Return (X, Y) of the center of cell containing provided text 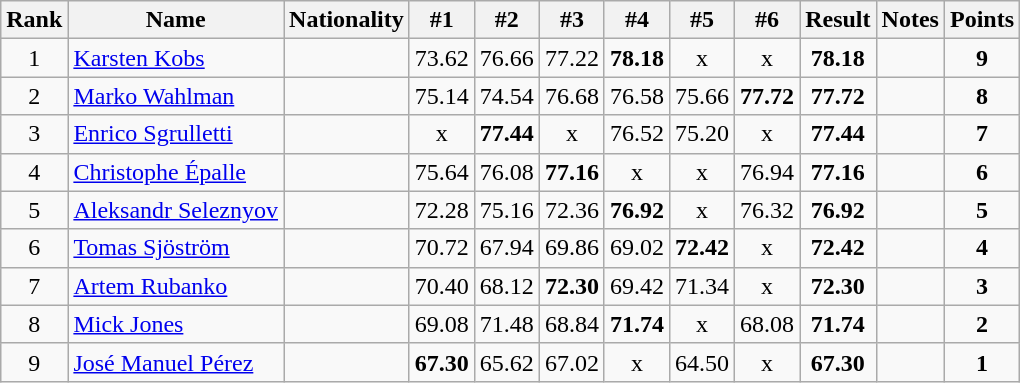
73.62 (442, 58)
65.62 (506, 362)
67.02 (572, 362)
76.58 (636, 96)
72.36 (572, 210)
68.84 (572, 324)
76.94 (768, 172)
Marko Wahlman (176, 96)
77.22 (572, 58)
#2 (506, 20)
#3 (572, 20)
71.48 (506, 324)
Mick Jones (176, 324)
72.28 (442, 210)
#4 (636, 20)
76.08 (506, 172)
#5 (702, 20)
67.94 (506, 248)
75.64 (442, 172)
71.34 (702, 286)
76.66 (506, 58)
Aleksandr Seleznyov (176, 210)
Christophe Épalle (176, 172)
64.50 (702, 362)
#6 (768, 20)
76.68 (572, 96)
75.14 (442, 96)
68.08 (768, 324)
Points (982, 20)
70.72 (442, 248)
75.66 (702, 96)
75.20 (702, 134)
Rank (34, 20)
76.52 (636, 134)
#1 (442, 20)
Karsten Kobs (176, 58)
69.02 (636, 248)
Result (838, 20)
Notes (910, 20)
68.12 (506, 286)
José Manuel Pérez (176, 362)
Artem Rubanko (176, 286)
Tomas Sjöström (176, 248)
69.42 (636, 286)
70.40 (442, 286)
76.32 (768, 210)
69.08 (442, 324)
Nationality (347, 20)
Name (176, 20)
69.86 (572, 248)
74.54 (506, 96)
Enrico Sgrulletti (176, 134)
75.16 (506, 210)
